From the cell containing the given text, extract its center point as [x, y] coordinate. 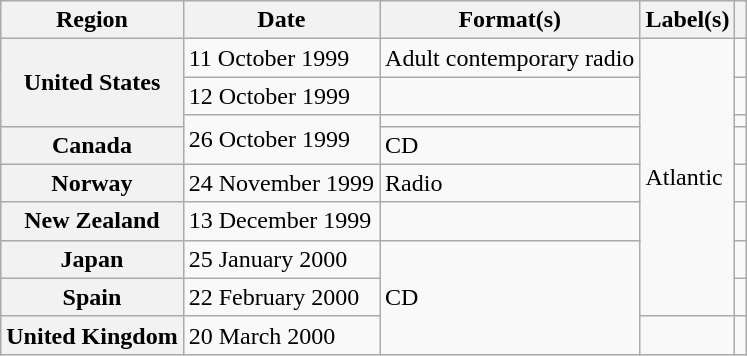
Date [281, 20]
24 November 1999 [281, 183]
Format(s) [510, 20]
20 March 2000 [281, 335]
22 February 2000 [281, 297]
Norway [92, 183]
Radio [510, 183]
26 October 1999 [281, 140]
12 October 1999 [281, 96]
11 October 1999 [281, 58]
United States [92, 82]
Label(s) [688, 20]
Region [92, 20]
Atlantic [688, 178]
Spain [92, 297]
New Zealand [92, 221]
Adult contemporary radio [510, 58]
13 December 1999 [281, 221]
Canada [92, 145]
Japan [92, 259]
25 January 2000 [281, 259]
United Kingdom [92, 335]
